Return the (x, y) coordinate for the center point of the cell that contains the specified text.  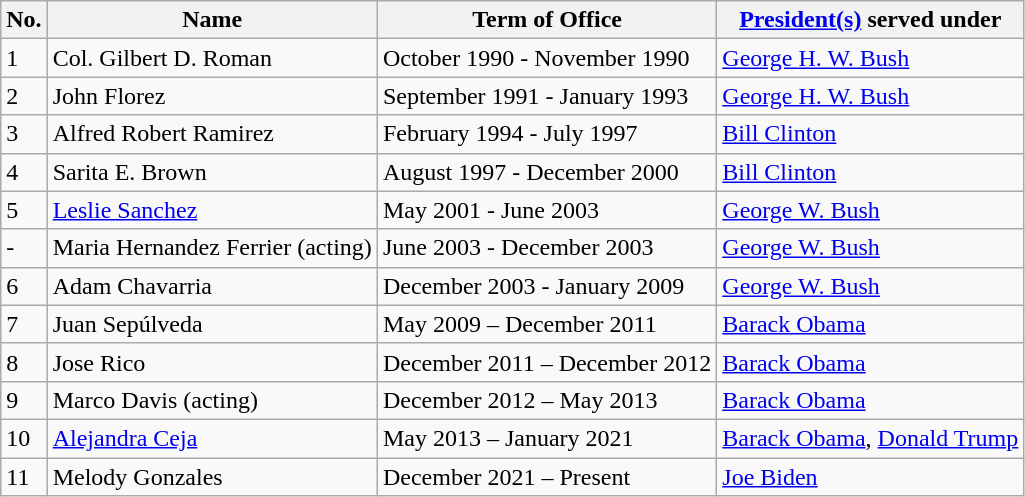
Jose Rico (212, 362)
11 (24, 477)
3 (24, 134)
Col. Gilbert D. Roman (212, 58)
May 2009 – December 2011 (546, 324)
February 1994 - July 1997 (546, 134)
Melody Gonzales (212, 477)
Adam Chavarria (212, 286)
2 (24, 96)
August 1997 - December 2000 (546, 172)
Term of Office (546, 20)
4 (24, 172)
Maria Hernandez Ferrier (acting) (212, 248)
Leslie Sanchez (212, 210)
December 2021 – Present (546, 477)
Joe Biden (870, 477)
Alfred Robert Ramirez (212, 134)
December 2011 – December 2012 (546, 362)
1 (24, 58)
October 1990 - November 1990 (546, 58)
May 2001 - June 2003 (546, 210)
Name (212, 20)
7 (24, 324)
Alejandra Ceja (212, 438)
President(s) served under (870, 20)
Sarita E. Brown (212, 172)
John Florez (212, 96)
6 (24, 286)
June 2003 - December 2003 (546, 248)
5 (24, 210)
September 1991 - January 1993 (546, 96)
Juan Sepúlveda (212, 324)
No. (24, 20)
8 (24, 362)
May 2013 – January 2021 (546, 438)
10 (24, 438)
9 (24, 400)
December 2012 – May 2013 (546, 400)
December 2003 - January 2009 (546, 286)
- (24, 248)
Marco Davis (acting) (212, 400)
Barack Obama, Donald Trump (870, 438)
